Determine the (X, Y) coordinate at the center of the cell enclosing the given text.  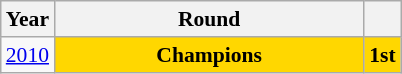
1st (382, 55)
Year (28, 19)
2010 (28, 55)
Champions (209, 55)
Round (209, 19)
